Determine the (X, Y) coordinate at the center of the cell enclosing the given text.  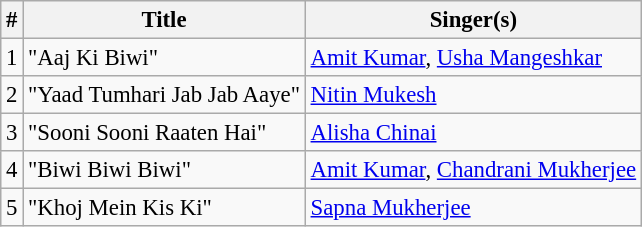
"Khoj Mein Kis Ki" (164, 208)
"Sooni Sooni Raaten Hai" (164, 133)
"Yaad Tumhari Jab Jab Aaye" (164, 95)
Nitin Mukesh (473, 95)
Alisha Chinai (473, 133)
2 (12, 95)
1 (12, 58)
Amit Kumar, Usha Mangeshkar (473, 58)
5 (12, 208)
Amit Kumar, Chandrani Mukherjee (473, 170)
4 (12, 170)
"Biwi Biwi Biwi" (164, 170)
Singer(s) (473, 20)
"Aaj Ki Biwi" (164, 58)
# (12, 20)
Title (164, 20)
Sapna Mukherjee (473, 208)
3 (12, 133)
